Determine the [X, Y] coordinate at the center of the cell enclosing the given text.  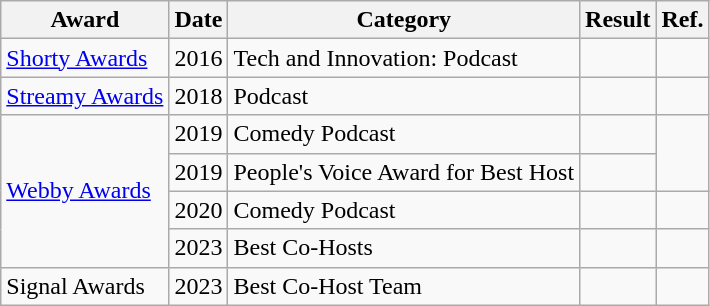
Best Co-Hosts [404, 248]
Signal Awards [85, 286]
Award [85, 20]
Date [198, 20]
2018 [198, 96]
2020 [198, 210]
Streamy Awards [85, 96]
Podcast [404, 96]
Best Co-Host Team [404, 286]
People's Voice Award for Best Host [404, 172]
Webby Awards [85, 191]
Ref. [682, 20]
Result [618, 20]
Shorty Awards [85, 58]
Category [404, 20]
2016 [198, 58]
Tech and Innovation: Podcast [404, 58]
